Locate the cell with the specified text and output its (X, Y) center coordinate. 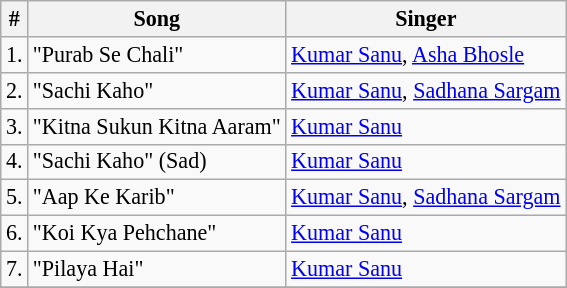
2. (14, 90)
"Koi Kya Pehchane" (157, 233)
7. (14, 269)
Singer (426, 18)
3. (14, 126)
"Kitna Sukun Kitna Aaram" (157, 126)
Song (157, 18)
"Purab Se Chali" (157, 54)
6. (14, 233)
"Aap Ke Karib" (157, 198)
"Sachi Kaho" (Sad) (157, 162)
1. (14, 54)
Kumar Sanu, Asha Bhosle (426, 54)
"Pilaya Hai" (157, 269)
4. (14, 162)
"Sachi Kaho" (157, 90)
# (14, 18)
5. (14, 198)
